Scan for the cell matching the given text and deliver its (x, y) coordinate at center. 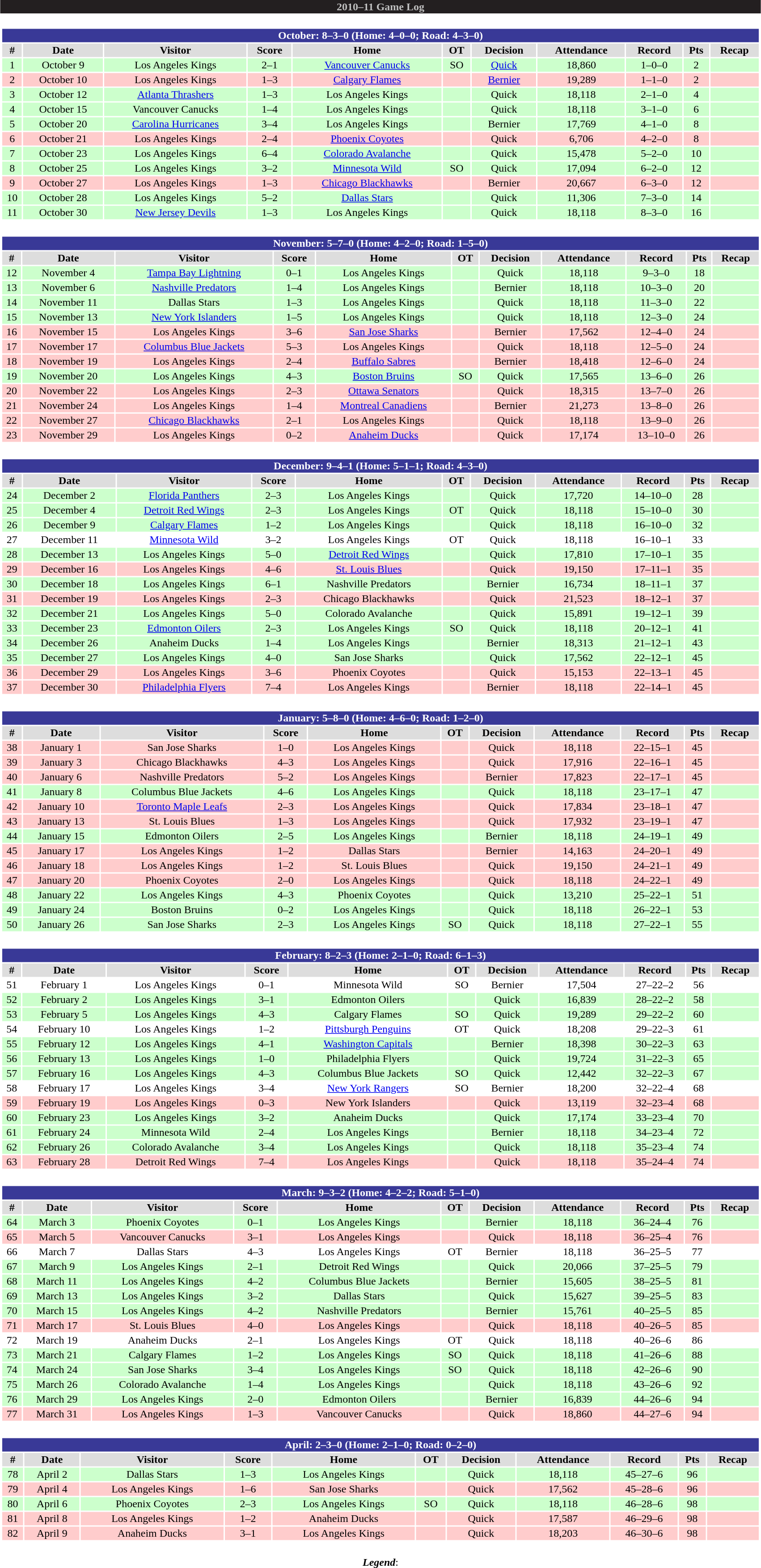
31–22–3 (655, 1059)
October 23 (63, 153)
20–12–1 (653, 628)
March 21 (57, 1355)
42 (12, 807)
October 20 (63, 124)
22–16–1 (652, 762)
February 26 (64, 1147)
59 (12, 1103)
November 4 (68, 273)
February 5 (64, 1014)
February 24 (64, 1132)
40–26–6 (652, 1340)
Carolina Hurricanes (175, 124)
75 (12, 1384)
February 10 (64, 1029)
14,163 (578, 851)
Montreal Canadiens (384, 405)
March 24 (57, 1370)
69 (12, 1296)
13–9–0 (656, 421)
February 23 (64, 1118)
January 3 (61, 762)
January 20 (61, 880)
January 18 (61, 866)
Buffalo Sabres (384, 362)
5–3 (294, 346)
1–6 (248, 1489)
Atlanta Thrashers (175, 94)
18,418 (584, 362)
March 5 (57, 1237)
March 9 (57, 1266)
18,208 (581, 1029)
17,720 (578, 496)
83 (697, 1296)
66 (12, 1252)
9 (12, 183)
29 (12, 569)
82 (13, 1534)
27–22–1 (652, 925)
January 13 (61, 821)
15,891 (578, 614)
Washington Capitals (368, 1044)
January 15 (61, 836)
11 (12, 212)
November 11 (68, 303)
12–3–0 (656, 317)
50 (12, 925)
October 9 (63, 65)
Florida Panthers (184, 496)
February 17 (64, 1088)
12–4–0 (656, 332)
October 28 (63, 198)
January: 5–8–0 (Home: 4–6–0; Road: 1–2–0) (380, 718)
6–2–0 (654, 169)
19,724 (581, 1059)
41–26–6 (652, 1355)
March 11 (57, 1281)
19 (12, 376)
13–6–0 (656, 376)
15 (12, 317)
January 26 (61, 925)
57 (12, 1073)
15,761 (578, 1311)
October: 8–3–0 (Home: 4–0–0; Road: 4–3–0) (380, 35)
March 15 (57, 1311)
12,442 (581, 1073)
December 4 (69, 510)
33–23–4 (655, 1118)
4–1 (266, 1044)
October 25 (63, 169)
17,094 (581, 169)
October 27 (63, 183)
December 27 (69, 658)
17,932 (578, 821)
39–25–5 (652, 1296)
17,823 (578, 777)
22–15–1 (652, 748)
37–25–5 (652, 1266)
October 10 (63, 80)
November 13 (68, 317)
13 (12, 287)
28–22–2 (655, 1000)
January 8 (61, 792)
45–27–6 (644, 1475)
73 (12, 1355)
October 21 (63, 139)
18,200 (581, 1088)
44–26–6 (652, 1399)
13,210 (578, 895)
19–12–1 (653, 614)
November 17 (68, 346)
18,203 (563, 1534)
April: 2–3–0 (Home: 2–1–0; Road: 0–2–0) (380, 1445)
18,315 (584, 391)
4–1–0 (654, 124)
15,627 (578, 1296)
32–23–4 (655, 1103)
17–10–1 (653, 555)
23–18–1 (652, 807)
18,313 (578, 643)
9–3–0 (656, 273)
22–13–1 (653, 673)
1–1–0 (654, 80)
2010–11 Game Log (380, 7)
December 19 (69, 599)
2–5 (285, 836)
22–14–1 (653, 687)
14–10–0 (653, 496)
7 (12, 153)
January 17 (61, 851)
5 (12, 124)
88 (697, 1355)
November 15 (68, 332)
Ottawa Senators (384, 391)
40–26–5 (652, 1325)
38–25–5 (652, 1281)
April 4 (52, 1489)
90 (697, 1370)
40–25–5 (652, 1311)
42–26–6 (652, 1370)
December 29 (69, 673)
13–7–0 (656, 391)
April 6 (52, 1504)
78 (13, 1475)
February 2 (64, 1000)
17,810 (578, 555)
44 (12, 836)
1–0–0 (654, 65)
48 (12, 895)
36–24–4 (652, 1222)
40 (12, 777)
December 30 (69, 687)
December 9 (69, 525)
February 16 (64, 1073)
13,119 (581, 1103)
November 22 (68, 391)
February 28 (64, 1162)
16,734 (578, 584)
April 2 (52, 1475)
43–26–6 (652, 1384)
27 (12, 540)
36–25–5 (652, 1252)
27–22–2 (655, 985)
31 (12, 599)
62 (12, 1147)
45–28–6 (644, 1489)
46 (12, 866)
35–24–4 (655, 1162)
29–22–3 (655, 1029)
October 12 (63, 94)
46–30–6 (644, 1534)
22–12–1 (653, 658)
November 6 (68, 287)
March 31 (57, 1414)
December 21 (69, 614)
25–22–1 (652, 895)
13–10–0 (656, 435)
December: 9–4–1 (Home: 5–1–1; Road: 4–3–0) (380, 466)
46–29–6 (644, 1518)
18,398 (581, 1044)
24–20–1 (652, 851)
1 (12, 65)
15,153 (578, 673)
16–10–0 (653, 525)
April 9 (52, 1534)
13–8–0 (656, 405)
February 19 (64, 1103)
34–23–4 (655, 1132)
January 10 (61, 807)
December 2 (69, 496)
December 26 (69, 643)
21 (12, 405)
December 16 (69, 569)
March 26 (57, 1384)
34 (12, 643)
18–11–1 (653, 584)
17,916 (578, 762)
2–1–0 (654, 94)
15,478 (581, 153)
52 (12, 1000)
November: 5–7–0 (Home: 4–2–0; Road: 1–5–0) (380, 244)
3 (12, 94)
11,306 (581, 198)
4–2–0 (654, 139)
86 (697, 1340)
15,605 (578, 1281)
December 23 (69, 628)
6–3–0 (654, 183)
92 (697, 1384)
November 20 (68, 376)
64 (12, 1222)
26–22–1 (652, 910)
17 (12, 346)
23–19–1 (652, 821)
10–3–0 (656, 287)
20,066 (578, 1266)
February 13 (64, 1059)
36–25–4 (652, 1237)
17–11–1 (653, 569)
44–27–6 (652, 1414)
October 30 (63, 212)
Pittsburgh Penguins (368, 1029)
6,706 (581, 139)
22–17–1 (652, 777)
24–19–1 (652, 836)
6–1 (274, 584)
24–22–1 (652, 880)
5–2–0 (654, 153)
25 (12, 510)
January 1 (61, 748)
March 7 (57, 1252)
11–3–0 (656, 303)
November 24 (68, 405)
17,834 (578, 807)
December 18 (69, 584)
April 8 (52, 1518)
30–22–3 (655, 1044)
Toronto Maple Leafs (182, 807)
March 13 (57, 1296)
23 (12, 435)
12–5–0 (656, 346)
32–22–4 (655, 1088)
46–28–6 (644, 1504)
17,587 (563, 1518)
18–12–1 (653, 599)
21,273 (584, 405)
21,523 (578, 599)
21–12–1 (653, 643)
New York Rangers (368, 1088)
March 29 (57, 1399)
March 19 (57, 1340)
November 27 (68, 421)
New Jersey Devils (175, 212)
17,769 (581, 124)
October 15 (63, 110)
6–4 (270, 153)
32–22–3 (655, 1073)
December 13 (69, 555)
December 11 (69, 540)
November 19 (68, 362)
23–17–1 (652, 792)
3–1–0 (654, 110)
54 (12, 1029)
80 (13, 1504)
8–3–0 (654, 212)
1–5 (294, 317)
March: 9–3–2 (Home: 4–2–2; Road: 5–1–0) (380, 1193)
March 3 (57, 1222)
January 22 (61, 895)
17,565 (584, 376)
71 (12, 1325)
17,504 (581, 985)
7–3–0 (654, 198)
35–23–4 (655, 1147)
16–10–1 (653, 540)
November 29 (68, 435)
0–3 (266, 1103)
12–6–0 (656, 362)
36 (12, 673)
29–22–2 (655, 1014)
February 12 (64, 1044)
February 1 (64, 985)
March 17 (57, 1325)
24–21–1 (652, 866)
February: 8–2–3 (Home: 2–1–0; Road: 6–1–3) (380, 955)
January 24 (61, 910)
Tampa Bay Lightning (194, 273)
38 (12, 748)
January 6 (61, 777)
15–10–0 (653, 510)
20,667 (581, 183)
